Capture the cell that displays the provided text and extract its (X, Y) central coordinate. 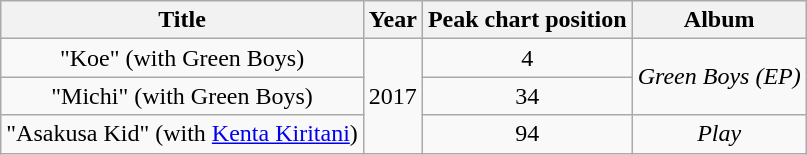
Year (392, 20)
4 (527, 58)
Green Boys (EP) (719, 77)
Title (182, 20)
Play (719, 134)
94 (527, 134)
"Michi" (with Green Boys) (182, 96)
Peak chart position (527, 20)
34 (527, 96)
"Asakusa Kid" (with Kenta Kiritani) (182, 134)
"Koe" (with Green Boys) (182, 58)
Album (719, 20)
2017 (392, 96)
